Identify which cell holds the provided text, then report its [x, y] central coordinate. 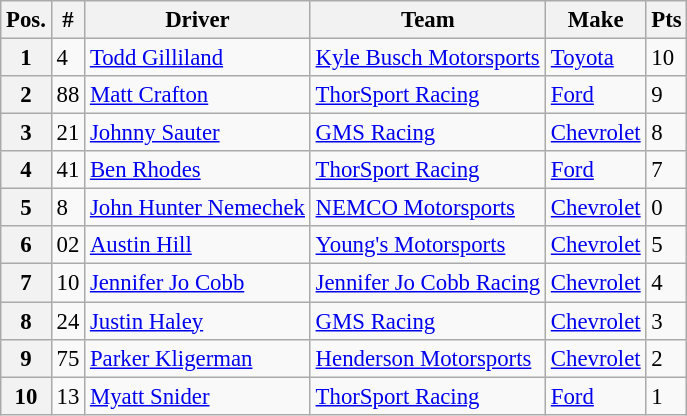
NEMCO Motorsports [428, 208]
Myatt Snider [198, 396]
Driver [198, 20]
Pos. [26, 20]
02 [68, 245]
Parker Kligerman [198, 358]
88 [68, 95]
41 [68, 170]
Jennifer Jo Cobb Racing [428, 283]
75 [68, 358]
Make [596, 20]
Matt Crafton [198, 95]
Team [428, 20]
John Hunter Nemechek [198, 208]
Henderson Motorsports [428, 358]
# [68, 20]
13 [68, 396]
Pts [666, 20]
24 [68, 321]
Kyle Busch Motorsports [428, 58]
Justin Haley [198, 321]
Jennifer Jo Cobb [198, 283]
Ben Rhodes [198, 170]
Young's Motorsports [428, 245]
6 [26, 245]
Austin Hill [198, 245]
21 [68, 133]
Todd Gilliland [198, 58]
0 [666, 208]
Johnny Sauter [198, 133]
Toyota [596, 58]
